Locate the cell with the specified text and output its [X, Y] center coordinate. 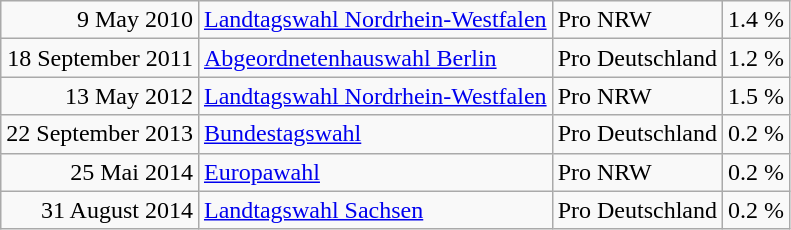
25 Mai 2014 [100, 172]
Europawahl [375, 172]
22 September 2013 [100, 134]
Bundestagswahl [375, 134]
Abgeordnetenhauswahl Berlin [375, 58]
1.5 % [756, 96]
9 May 2010 [100, 20]
1.2 % [756, 58]
1.4 % [756, 20]
18 September 2011 [100, 58]
13 May 2012 [100, 96]
31 August 2014 [100, 210]
Landtagswahl Sachsen [375, 210]
